Return the (x, y) coordinate for the center point of the cell that contains the specified text.  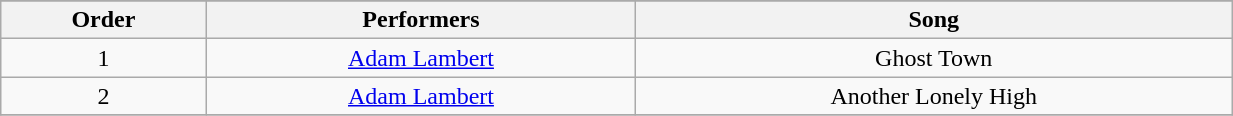
1 (104, 58)
Performers (421, 20)
Order (104, 20)
Song (934, 20)
Ghost Town (934, 58)
Another Lonely High (934, 96)
2 (104, 96)
